Return [x, y] of the center of cell containing provided text 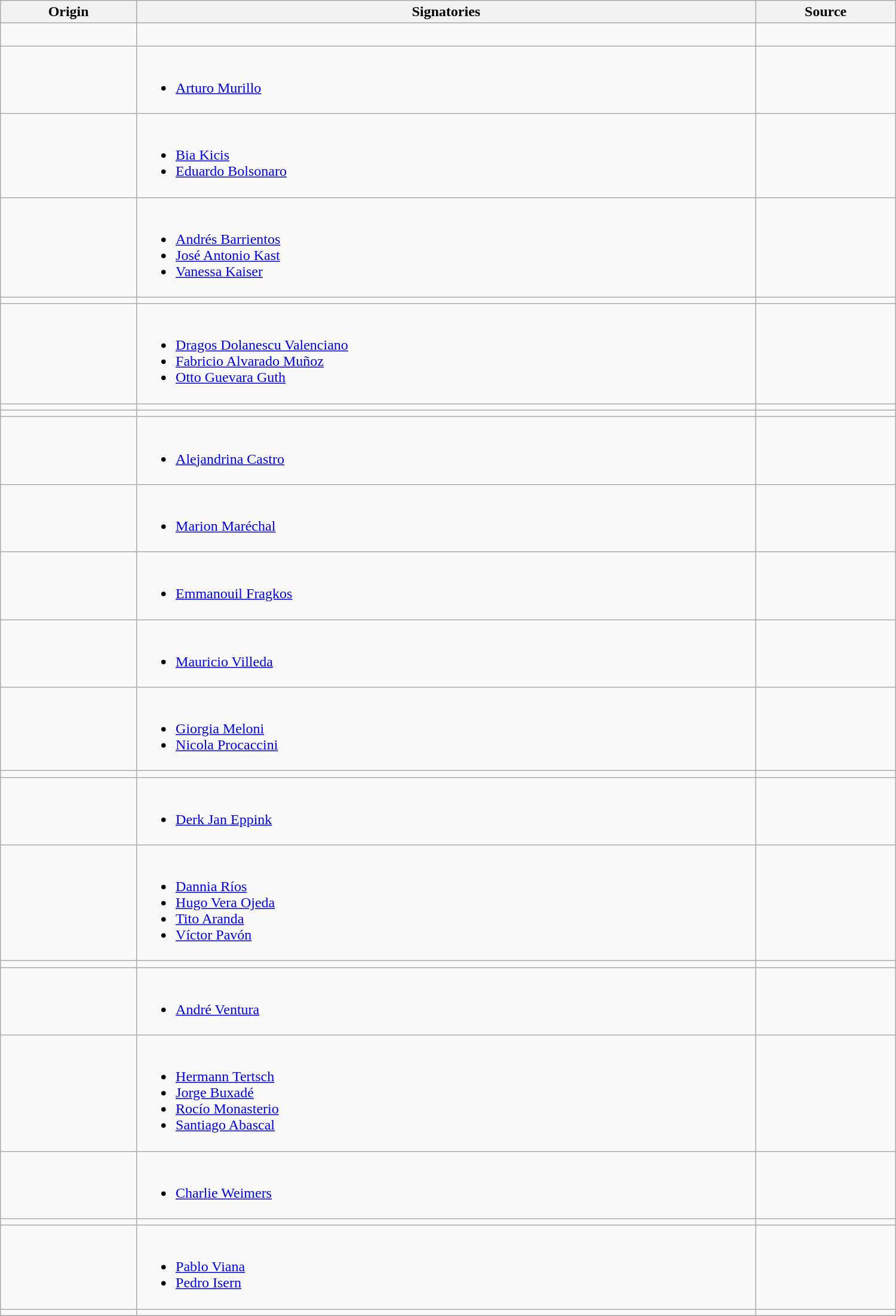
Arturo Murillo [447, 80]
Origin [69, 12]
Alejandrina Castro [447, 451]
Charlie Weimers [447, 1185]
André Ventura [447, 1002]
Emmanouil Fragkos [447, 586]
Andrés BarrientosJosé Antonio KastVanessa Kaiser [447, 247]
Dragos Dolanescu ValencianoFabricio Alvarado MuñozOtto Guevara Guth [447, 354]
Dannia RíosHugo Vera OjedaTito ArandaVíctor Pavón [447, 903]
Giorgia MeloniNicola Procaccini [447, 729]
Mauricio Villeda [447, 653]
Bia KicisEduardo Bolsonaro [447, 155]
Pablo VianaPedro Isern [447, 1267]
Derk Jan Eppink [447, 812]
Marion Maréchal [447, 518]
Hermann TertschJorge BuxadéRocío MonasterioSantiago Abascal [447, 1093]
Signatories [447, 12]
Source [826, 12]
